For the text-containing cell, return its midpoint in (x, y) coordinate format. 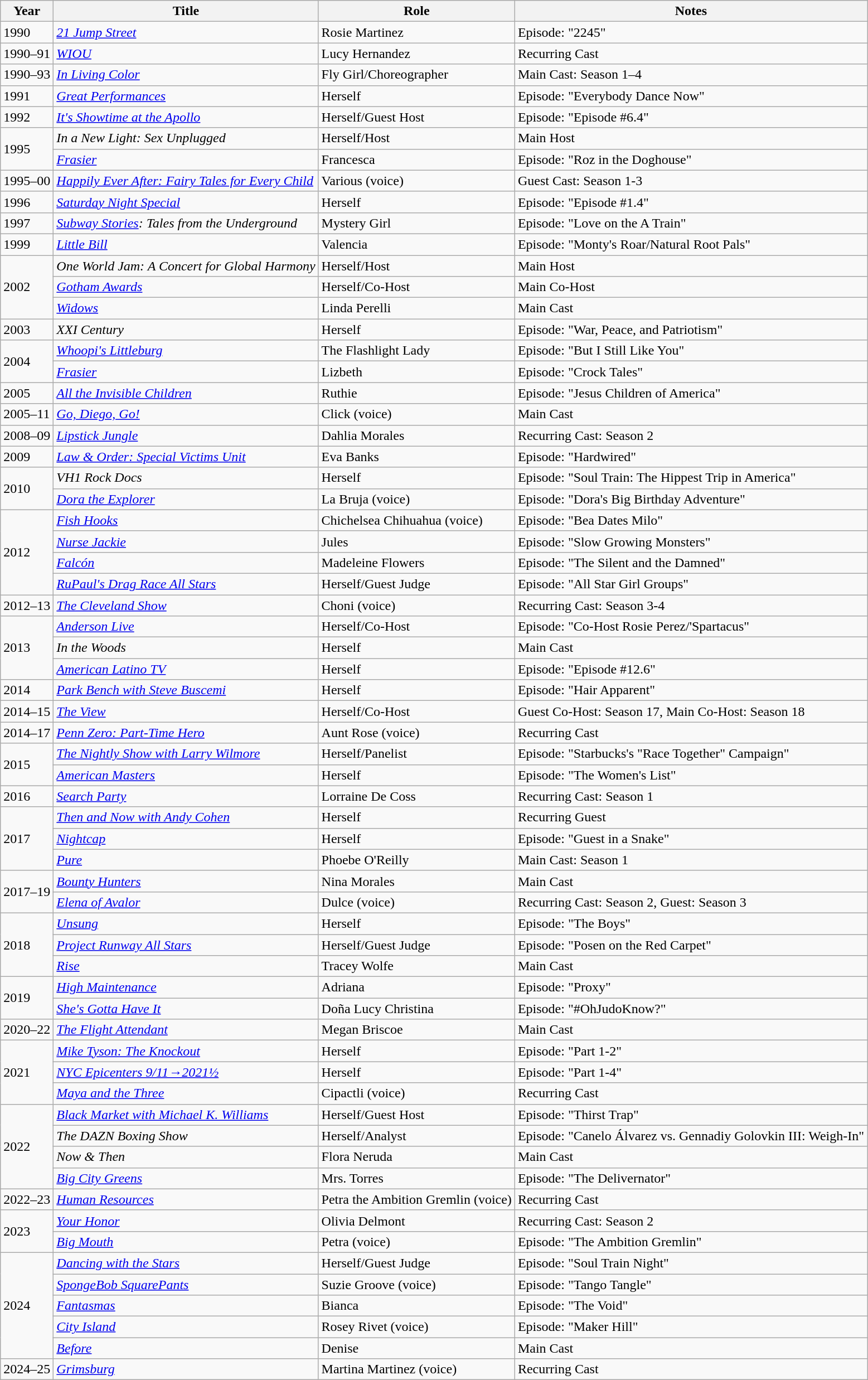
Cipactli (voice) (416, 1093)
Mystery Girl (416, 223)
Human Resources (186, 1199)
Episode: "Episode #6.4" (691, 117)
Eva Banks (416, 457)
Rise (186, 966)
Episode: "Posen on the Red Carpet" (691, 945)
Falcón (186, 563)
1997 (27, 223)
All the Invisible Children (186, 393)
Petra (voice) (416, 1242)
High Maintenance (186, 987)
Episode: "Part 1-4" (691, 1072)
1990–91 (27, 54)
1995 (27, 149)
2022–23 (27, 1199)
Aunt Rose (voice) (416, 733)
Nurse Jackie (186, 541)
Dahlia Morales (416, 435)
Lorraine De Coss (416, 796)
Episode: "The Delivernator" (691, 1178)
Episode: "Hair Apparent" (691, 690)
2022 (27, 1146)
Episode: "Episode #12.6" (691, 669)
The Nightly Show with Larry Wilmore (186, 754)
Park Bench with Steve Buscemi (186, 690)
Search Party (186, 796)
Recurring Cast: Season 2, Guest: Season 3 (691, 902)
Episode: "But I Still Like You" (691, 351)
Linda Perelli (416, 308)
Guest Cast: Season 1-3 (691, 181)
2014–15 (27, 711)
Episode: "War, Peace, and Patriotism" (691, 330)
2017–19 (27, 892)
Bianca (416, 1306)
2018 (27, 945)
Episode: "Love on the A Train" (691, 223)
Lipstick Jungle (186, 435)
Episode: "Monty's Roar/Natural Root Pals" (691, 244)
Subway Stories: Tales from the Underground (186, 223)
Role (416, 11)
Black Market with Michael K. Williams (186, 1115)
Episode: "Dora's Big Birthday Adventure" (691, 499)
Herself/Analyst (416, 1136)
Episode: "Episode #1.4" (691, 202)
Episode: "All Star Girl Groups" (691, 584)
Ruthie (416, 393)
Saturday Night Special (186, 202)
Unsung (186, 923)
2010 (27, 488)
2023 (27, 1231)
2013 (27, 648)
2004 (27, 361)
Martina Martinez (voice) (416, 1369)
Bounty Hunters (186, 881)
1991 (27, 96)
Mike Tyson: The Knockout (186, 1051)
Main Co-Host (691, 287)
Phoebe O'Reilly (416, 860)
Chichelsea Chihuahua (voice) (416, 520)
2017 (27, 839)
Episode: "Everybody Dance Now" (691, 96)
Episode: "Soul Train: The Hippest Trip in America" (691, 478)
2005–11 (27, 414)
1996 (27, 202)
Widows (186, 308)
Episode: "Soul Train Night" (691, 1263)
Episode: "The Ambition Gremlin" (691, 1242)
2005 (27, 393)
Nina Morales (416, 881)
Episode: "Bea Dates Milo" (691, 520)
Penn Zero: Part-Time Hero (186, 733)
Before (186, 1348)
2003 (27, 330)
WIOU (186, 54)
2021 (27, 1072)
Now & Then (186, 1157)
Fantasmas (186, 1306)
The Flashlight Lady (416, 351)
Fly Girl/Choreographer (416, 75)
2014 (27, 690)
Episode: "2245" (691, 32)
Suzie Groove (voice) (416, 1284)
Episode: "The Silent and the Damned" (691, 563)
Fish Hooks (186, 520)
RuPaul's Drag Race All Stars (186, 584)
Valencia (416, 244)
1999 (27, 244)
Main Cast: Season 1–4 (691, 75)
Main Cast: Season 1 (691, 860)
2012–13 (27, 605)
Episode: "Jesus Children of America" (691, 393)
Episode: "Starbucks's "Race Together" Campaign" (691, 754)
The Cleveland Show (186, 605)
Dora the Explorer (186, 499)
2024–25 (27, 1369)
Herself/Panelist (416, 754)
2008–09 (27, 435)
Flora Neruda (416, 1157)
Olivia Delmont (416, 1221)
It's Showtime at the Apollo (186, 117)
Episode: "The Women's List" (691, 775)
City Island (186, 1327)
Great Performances (186, 96)
2012 (27, 552)
American Masters (186, 775)
2019 (27, 998)
Episode: "Roz in the Doghouse" (691, 159)
Law & Order: Special Victims Unit (186, 457)
2009 (27, 457)
Adriana (416, 987)
Episode: "Guest in a Snake" (691, 839)
Nightcap (186, 839)
Mrs. Torres (416, 1178)
Whoopi's Littleburg (186, 351)
Episode: "Tango Tangle" (691, 1284)
1990–93 (27, 75)
American Latino TV (186, 669)
Notes (691, 11)
Little Bill (186, 244)
Then and Now with Andy Cohen (186, 817)
Click (voice) (416, 414)
The Flight Attendant (186, 1030)
Doña Lucy Christina (416, 1009)
SpongeBob SquarePants (186, 1284)
Episode: "Slow Growing Monsters" (691, 541)
One World Jam: A Concert for Global Harmony (186, 266)
Episode: "Part 1-2" (691, 1051)
Choni (voice) (416, 605)
1992 (27, 117)
Title (186, 11)
Episode: "#OhJudoKnow?" (691, 1009)
In a New Light: Sex Unplugged (186, 138)
Grimsburg (186, 1369)
2020–22 (27, 1030)
Elena of Avalor (186, 902)
Jules (416, 541)
Your Honor (186, 1221)
2002 (27, 287)
Episode: "Proxy" (691, 987)
2024 (27, 1305)
Episode: "The Void" (691, 1306)
Big Mouth (186, 1242)
Rosey Rivet (voice) (416, 1327)
Project Runway All Stars (186, 945)
2014–17 (27, 733)
In the Woods (186, 648)
Recurring Cast: Season 1 (691, 796)
Madeleine Flowers (416, 563)
Rosie Martinez (416, 32)
Episode: "Maker Hill" (691, 1327)
Various (voice) (416, 181)
Episode: "Co-Host Rosie Perez/'Spartacus" (691, 627)
VH1 Rock Docs (186, 478)
21 Jump Street (186, 32)
Francesca (416, 159)
Episode: "The Boys" (691, 923)
She's Gotta Have It (186, 1009)
Episode: "Thirst Trap" (691, 1115)
Episode: "Hardwired" (691, 457)
In Living Color (186, 75)
La Bruja (voice) (416, 499)
Guest Co-Host: Season 17, Main Co-Host: Season 18 (691, 711)
Episode: "Crock Tales" (691, 372)
2016 (27, 796)
1990 (27, 32)
Dulce (voice) (416, 902)
Big City Greens (186, 1178)
Anderson Live (186, 627)
Megan Briscoe (416, 1030)
Tracey Wolfe (416, 966)
Lucy Hernandez (416, 54)
2015 (27, 764)
1995–00 (27, 181)
Year (27, 11)
Happily Ever After: Fairy Tales for Every Child (186, 181)
Maya and the Three (186, 1093)
Lizbeth (416, 372)
The View (186, 711)
Recurring Guest (691, 817)
The DAZN Boxing Show (186, 1136)
Episode: "Canelo Álvarez vs. Gennadiy Golovkin III: Weigh-In" (691, 1136)
Petra the Ambition Gremlin (voice) (416, 1199)
NYC Epicenters 9/11→2021½ (186, 1072)
Dancing with the Stars (186, 1263)
Recurring Cast: Season 3-4 (691, 605)
Pure (186, 860)
Denise (416, 1348)
Go, Diego, Go! (186, 414)
XXI Century (186, 330)
Gotham Awards (186, 287)
